Return (x, y) of the center of cell containing provided text 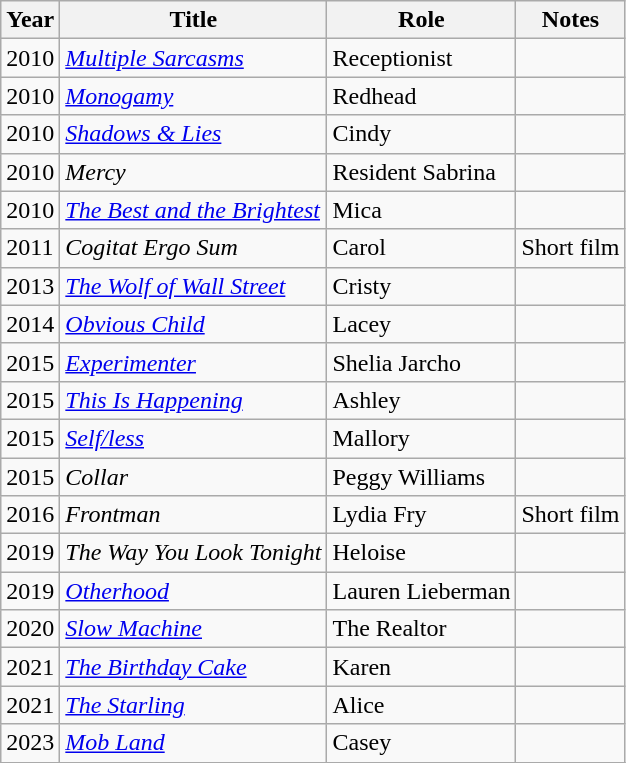
2016 (30, 515)
Shelia Jarcho (422, 362)
Self/less (194, 438)
The Starling (194, 705)
The Wolf of Wall Street (194, 286)
Ashley (422, 400)
Lacey (422, 324)
Frontman (194, 515)
Receptionist (422, 58)
Multiple Sarcasms (194, 58)
2023 (30, 743)
Lauren Lieberman (422, 591)
2020 (30, 629)
Obvious Child (194, 324)
Mica (422, 210)
Cindy (422, 134)
Year (30, 20)
Title (194, 20)
Otherhood (194, 591)
Cristy (422, 286)
2014 (30, 324)
Shadows & Lies (194, 134)
Experimenter (194, 362)
Lydia Fry (422, 515)
Carol (422, 248)
Peggy Williams (422, 477)
Casey (422, 743)
Slow Machine (194, 629)
This Is Happening (194, 400)
Resident Sabrina (422, 172)
Notes (570, 20)
Cogitat Ergo Sum (194, 248)
Mallory (422, 438)
Alice (422, 705)
Collar (194, 477)
2011 (30, 248)
Mercy (194, 172)
Heloise (422, 553)
2013 (30, 286)
The Birthday Cake (194, 667)
Redhead (422, 96)
Mob Land (194, 743)
Role (422, 20)
The Best and the Brightest (194, 210)
Karen (422, 667)
The Way You Look Tonight (194, 553)
Monogamy (194, 96)
The Realtor (422, 629)
